Return the (x, y) coordinate for the center point of the cell that contains the specified text.  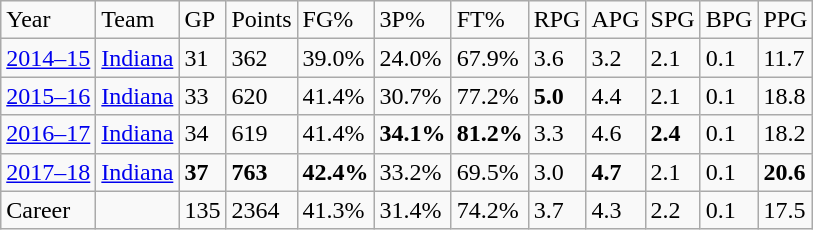
3.2 (616, 58)
619 (262, 134)
FT% (490, 20)
4.3 (616, 210)
GP (202, 20)
2015–16 (48, 96)
74.2% (490, 210)
39.0% (336, 58)
31 (202, 58)
31.4% (412, 210)
3.3 (557, 134)
3.7 (557, 210)
18.8 (786, 96)
81.2% (490, 134)
4.6 (616, 134)
4.7 (616, 172)
3.6 (557, 58)
41.3% (336, 210)
2014–15 (48, 58)
30.7% (412, 96)
42.4% (336, 172)
33 (202, 96)
2017–18 (48, 172)
67.9% (490, 58)
69.5% (490, 172)
763 (262, 172)
2.4 (672, 134)
2364 (262, 210)
Year (48, 20)
11.7 (786, 58)
33.2% (412, 172)
24.0% (412, 58)
2.2 (672, 210)
SPG (672, 20)
34 (202, 134)
PPG (786, 20)
RPG (557, 20)
2016–17 (48, 134)
17.5 (786, 210)
Points (262, 20)
77.2% (490, 96)
Team (138, 20)
BPG (729, 20)
Career (48, 210)
3P% (412, 20)
20.6 (786, 172)
135 (202, 210)
37 (202, 172)
APG (616, 20)
362 (262, 58)
FG% (336, 20)
18.2 (786, 134)
34.1% (412, 134)
4.4 (616, 96)
3.0 (557, 172)
620 (262, 96)
5.0 (557, 96)
